Determine the [X, Y] coordinate at the center of the cell enclosing the given text.  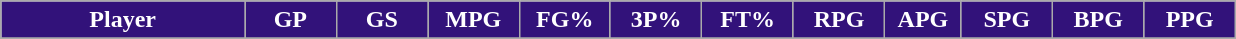
FG% [564, 20]
MPG [474, 20]
RPG [838, 20]
BPG [1098, 20]
GP [290, 20]
APG [923, 20]
GS [382, 20]
FT% [748, 20]
SPG [1006, 20]
PPG [1190, 20]
Player [123, 20]
3P% [656, 20]
